Search for the cell housing the specified text and yield its (X, Y) center coordinate. 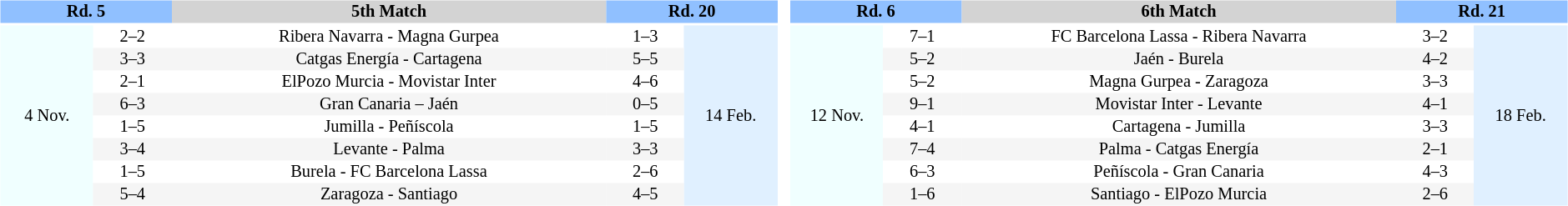
5th Match (389, 12)
12 Nov. (837, 115)
Movistar Inter - Levante (1178, 105)
Rd. 5 (85, 12)
7–1 (923, 37)
0–5 (646, 105)
ElPozo Murcia - Movistar Inter (389, 82)
Rd. 6 (876, 12)
Palma - Catgas Energía (1178, 150)
Catgas Energía - Cartagena (389, 60)
14 Feb. (731, 115)
5–4 (132, 195)
3–2 (1435, 37)
7–4 (923, 150)
Santiago - ElPozo Murcia (1178, 195)
4–3 (1435, 172)
Levante - Palma (389, 150)
3–4 (132, 150)
4–2 (1435, 60)
6th Match (1178, 12)
9–1 (923, 105)
FC Barcelona Lassa - Ribera Navarra (1178, 37)
1–6 (923, 195)
4–6 (646, 82)
Gran Canaria – Jaén (389, 105)
Peñíscola - Gran Canaria (1178, 172)
Zaragoza - Santiago (389, 195)
2–2 (132, 37)
Burela - FC Barcelona Lassa (389, 172)
4 Nov. (47, 115)
Jaén - Burela (1178, 60)
4–5 (646, 195)
Ribera Navarra - Magna Gurpea (389, 37)
5–5 (646, 60)
Rd. 21 (1482, 12)
Magna Gurpea - Zaragoza (1178, 82)
18 Feb. (1520, 115)
1–3 (646, 37)
Jumilla - Peñíscola (389, 127)
Cartagena - Jumilla (1178, 127)
Rd. 20 (693, 12)
